Scan for the cell matching the given text and deliver its [x, y] coordinate at center. 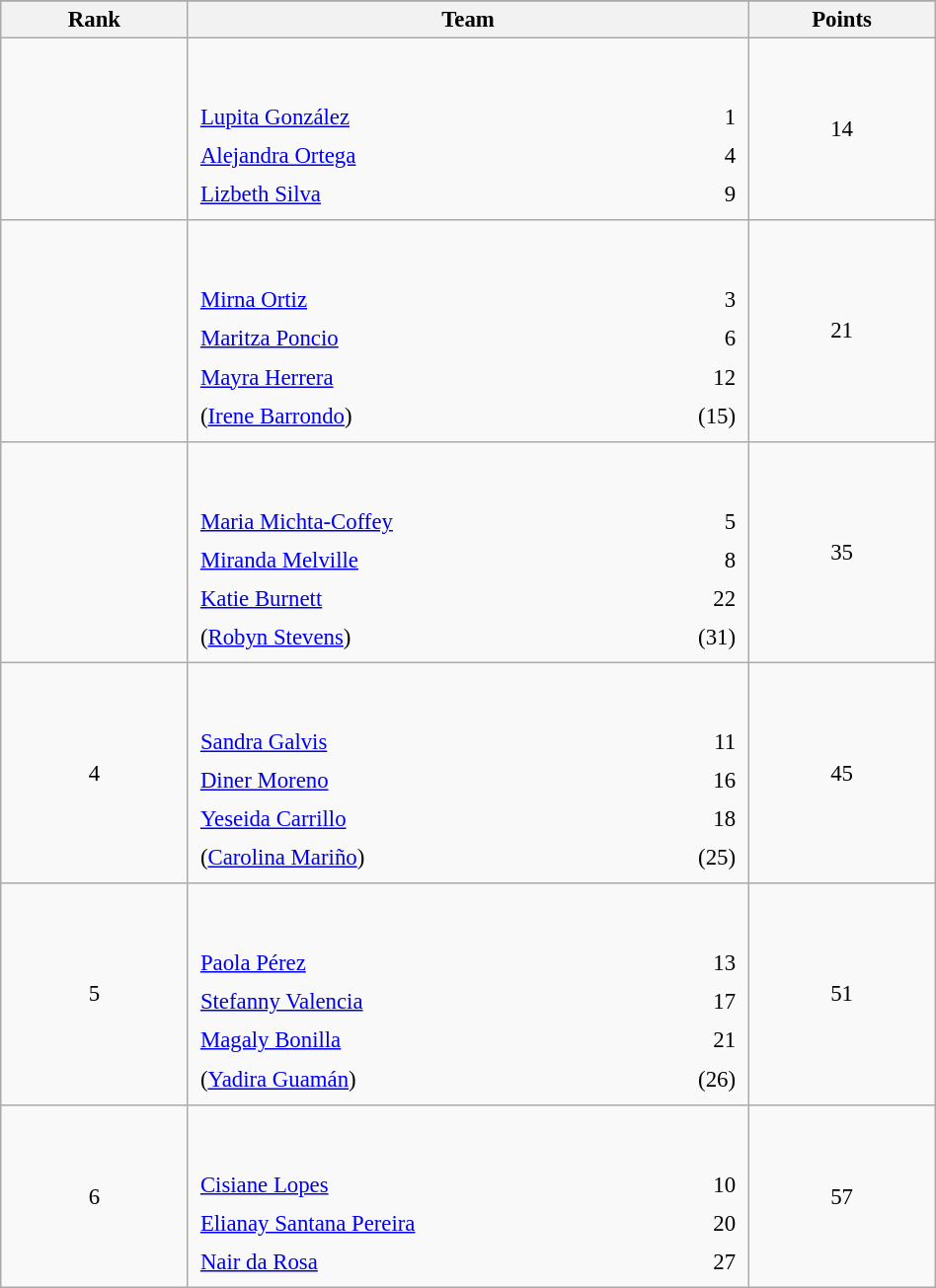
(Irene Barrondo) [405, 416]
(Robyn Stevens) [416, 637]
11 [683, 742]
Paola Pérez [409, 963]
Sandra Galvis 11 Diner Moreno 16 Yeseida Carrillo 18 (Carolina Mariño) (25) [468, 773]
22 [689, 598]
Mirna Ortiz 3 Maritza Poncio 6 Mayra Herrera 12 (Irene Barrondo) (15) [468, 331]
(Yadira Guamán) [409, 1079]
Miranda Melville [416, 560]
10 [707, 1184]
14 [841, 130]
20 [707, 1223]
Lupita González 1 Alejandra Ortega 4 Lizbeth Silva 9 [468, 130]
(31) [689, 637]
Katie Burnett [416, 598]
Mayra Herrera [405, 377]
9 [711, 194]
Lupita González [436, 117]
45 [841, 773]
Points [841, 20]
17 [683, 1002]
Team [468, 20]
27 [707, 1261]
Cisiane Lopes 10 Elianay Santana Pereira 20 Nair da Rosa 27 [468, 1196]
Alejandra Ortega [436, 156]
(26) [683, 1079]
16 [683, 781]
Cisiane Lopes [432, 1184]
Maria Michta-Coffey 5 Miranda Melville 8 Katie Burnett 22 (Robyn Stevens) (31) [468, 552]
(Carolina Mariño) [409, 858]
35 [841, 552]
(15) [679, 416]
8 [689, 560]
1 [711, 117]
57 [841, 1196]
13 [683, 963]
Elianay Santana Pereira [432, 1223]
Diner Moreno [409, 781]
Mirna Ortiz [405, 300]
Yeseida Carrillo [409, 819]
3 [679, 300]
Maria Michta-Coffey [416, 521]
Stefanny Valencia [409, 1002]
Nair da Rosa [432, 1261]
51 [841, 994]
18 [683, 819]
12 [679, 377]
Magaly Bonilla [409, 1040]
Maritza Poncio [405, 339]
Sandra Galvis [409, 742]
(25) [683, 858]
Lizbeth Silva [436, 194]
Rank [95, 20]
Paola Pérez 13 Stefanny Valencia 17 Magaly Bonilla 21 (Yadira Guamán) (26) [468, 994]
